Scan for the cell matching the given text and deliver its [X, Y] coordinate at center. 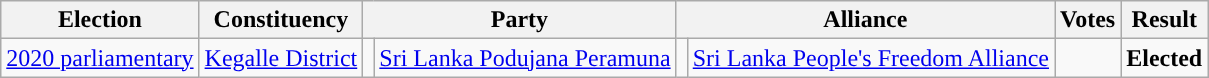
Election [100, 20]
Sri Lanka Podujana Peramuna [525, 58]
Alliance [865, 20]
2020 parliamentary [100, 58]
Votes [1088, 20]
Constituency [281, 20]
Elected [1164, 58]
Kegalle District [281, 58]
Result [1164, 20]
Sri Lanka People's Freedom Alliance [870, 58]
Party [520, 20]
